Identify which cell holds the provided text, then report its (x, y) central coordinate. 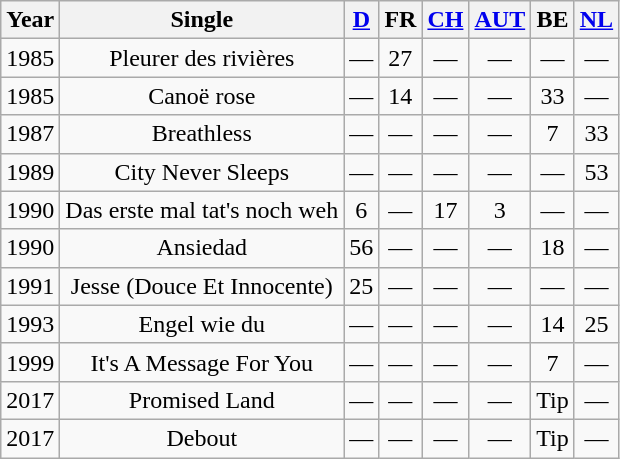
1991 (30, 286)
BE (553, 20)
Year (30, 20)
Breathless (202, 134)
Das erste mal tat's noch weh (202, 210)
27 (400, 58)
FR (400, 20)
3 (500, 210)
Promised Land (202, 400)
CH (446, 20)
53 (596, 172)
Ansiedad (202, 248)
56 (362, 248)
AUT (500, 20)
Pleurer des rivières (202, 58)
Debout (202, 438)
1993 (30, 324)
1987 (30, 134)
It's A Message For You (202, 362)
17 (446, 210)
1999 (30, 362)
Canoë rose (202, 96)
6 (362, 210)
City Never Sleeps (202, 172)
NL (596, 20)
Engel wie du (202, 324)
18 (553, 248)
Jesse (Douce Et Innocente) (202, 286)
D (362, 20)
Single (202, 20)
1989 (30, 172)
